From the cell containing the given text, extract its center point as [x, y] coordinate. 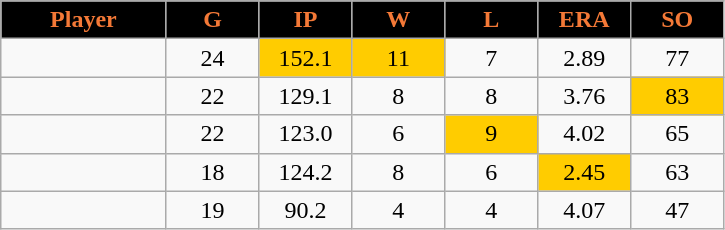
ERA [584, 20]
129.1 [306, 96]
24 [212, 58]
19 [212, 210]
124.2 [306, 172]
152.1 [306, 58]
77 [678, 58]
7 [492, 58]
65 [678, 134]
90.2 [306, 210]
18 [212, 172]
IP [306, 20]
9 [492, 134]
2.45 [584, 172]
W [398, 20]
G [212, 20]
4.02 [584, 134]
83 [678, 96]
2.89 [584, 58]
3.76 [584, 96]
11 [398, 58]
4.07 [584, 210]
123.0 [306, 134]
47 [678, 210]
L [492, 20]
SO [678, 20]
Player [84, 20]
63 [678, 172]
